Provide the (x, y) coordinate of the cell's center where the given text is located.  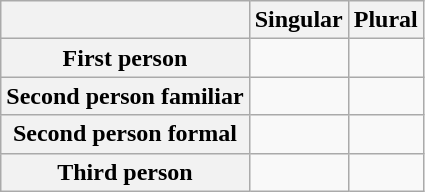
First person (125, 58)
Second person formal (125, 134)
Plural (386, 20)
Third person (125, 172)
Second person familiar (125, 96)
Singular (298, 20)
